Extract the (x, y) coordinate from the center of the cell holding the provided text.  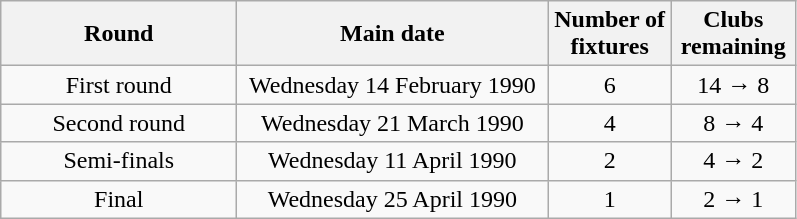
Wednesday 11 April 1990 (392, 161)
Second round (119, 123)
Number of fixtures (610, 34)
2 (610, 161)
First round (119, 85)
4 → 2 (733, 161)
Clubs remaining (733, 34)
Main date (392, 34)
8 → 4 (733, 123)
Round (119, 34)
14 → 8 (733, 85)
Wednesday 25 April 1990 (392, 199)
Wednesday 14 February 1990 (392, 85)
Semi-finals (119, 161)
2 → 1 (733, 199)
1 (610, 199)
6 (610, 85)
Wednesday 21 March 1990 (392, 123)
4 (610, 123)
Final (119, 199)
